Determine the (x, y) coordinate at the center of the cell enclosing the given text.  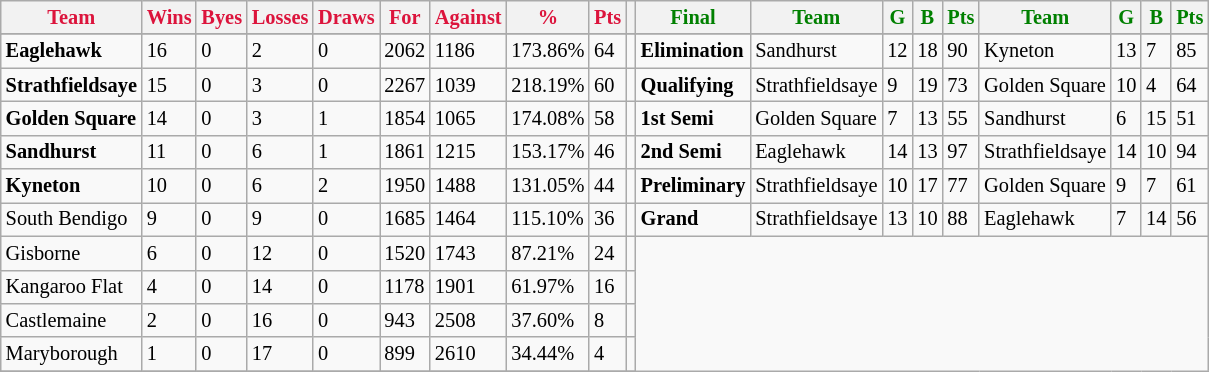
2508 (468, 320)
56 (1190, 219)
55 (960, 118)
South Bendigo (72, 219)
11 (170, 152)
Byes (221, 17)
2610 (468, 354)
18 (927, 51)
1685 (405, 219)
1950 (405, 186)
899 (405, 354)
Final (694, 17)
Qualifying (694, 85)
174.08% (548, 118)
77 (960, 186)
Draws (346, 17)
1039 (468, 85)
943 (405, 320)
For (405, 17)
Losses (280, 17)
Castlemaine (72, 320)
37.60% (548, 320)
61.97% (548, 287)
34.44% (548, 354)
Against (468, 17)
1st Semi (694, 118)
Kangaroo Flat (72, 287)
97 (960, 152)
2062 (405, 51)
115.10% (548, 219)
Preliminary (694, 186)
1520 (405, 253)
44 (608, 186)
94 (1190, 152)
58 (608, 118)
1215 (468, 152)
1186 (468, 51)
Maryborough (72, 354)
153.17% (548, 152)
46 (608, 152)
1488 (468, 186)
1743 (468, 253)
88 (960, 219)
1464 (468, 219)
2267 (405, 85)
Gisborne (72, 253)
218.19% (548, 85)
60 (608, 85)
1901 (468, 287)
1854 (405, 118)
2nd Semi (694, 152)
1861 (405, 152)
51 (1190, 118)
24 (608, 253)
19 (927, 85)
173.86% (548, 51)
Grand (694, 219)
87.21% (548, 253)
1178 (405, 287)
% (548, 17)
8 (608, 320)
Wins (170, 17)
73 (960, 85)
Elimination (694, 51)
131.05% (548, 186)
85 (1190, 51)
1065 (468, 118)
36 (608, 219)
61 (1190, 186)
90 (960, 51)
